Pinpoint the cell where the given text exists, returning its [X, Y] midpoint coordinate. 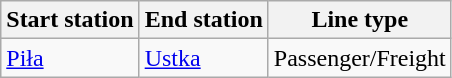
Start station [70, 20]
Piła [70, 58]
Ustka [204, 58]
Passenger/Freight [360, 58]
Line type [360, 20]
End station [204, 20]
